Return the (x, y) coordinate for the center point of the cell that contains the specified text.  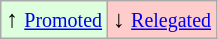
↓ Relegated (162, 20)
↑ Promoted (54, 20)
